Find where the given text appears and provide that cell's center as (X, Y) coordinate. 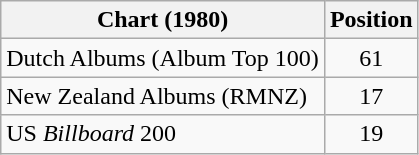
61 (371, 58)
19 (371, 134)
New Zealand Albums (RMNZ) (163, 96)
Dutch Albums (Album Top 100) (163, 58)
Chart (1980) (163, 20)
Position (371, 20)
17 (371, 96)
US Billboard 200 (163, 134)
